Detect which cell encompasses the target text, then output its [x, y] center coordinate. 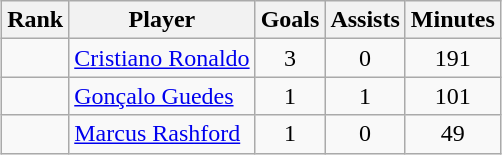
Minutes [452, 20]
Cristiano Ronaldo [162, 58]
Player [162, 20]
Goals [290, 20]
49 [452, 134]
Gonçalo Guedes [162, 96]
101 [452, 96]
Rank [36, 20]
Marcus Rashford [162, 134]
191 [452, 58]
Assists [365, 20]
3 [290, 58]
